Return (X, Y) of the center of cell containing provided text 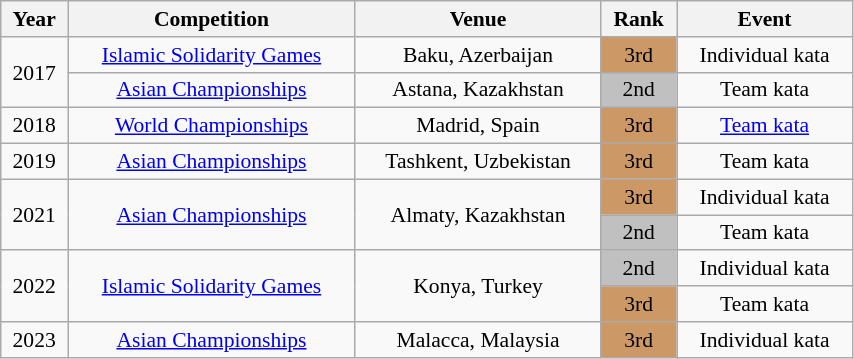
Malacca, Malaysia (478, 340)
Competition (212, 19)
Rank (639, 19)
Madrid, Spain (478, 126)
2022 (34, 286)
Venue (478, 19)
2019 (34, 162)
World Championships (212, 126)
Event (765, 19)
2021 (34, 214)
Year (34, 19)
2017 (34, 72)
2023 (34, 340)
Tashkent, Uzbekistan (478, 162)
Konya, Turkey (478, 286)
2018 (34, 126)
Almaty, Kazakhstan (478, 214)
Astana, Kazakhstan (478, 90)
Baku, Azerbaijan (478, 55)
